Locate the cell with the specified text and output its [x, y] center coordinate. 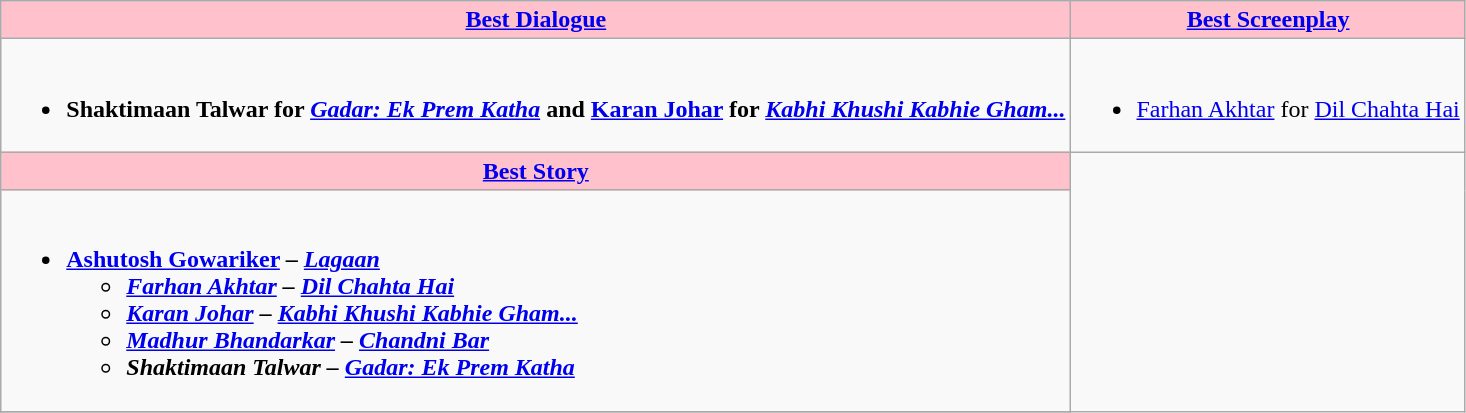
Shaktimaan Talwar for Gadar: Ek Prem Katha and Karan Johar for Kabhi Khushi Kabhie Gham... [536, 96]
Best Screenplay [1268, 20]
Best Dialogue [536, 20]
Best Story [536, 171]
Farhan Akhtar for Dil Chahta Hai [1268, 96]
